From the cell containing the given text, extract its center point as [x, y] coordinate. 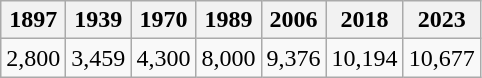
10,677 [442, 58]
10,194 [364, 58]
4,300 [164, 58]
9,376 [294, 58]
2018 [364, 20]
2023 [442, 20]
2006 [294, 20]
1897 [34, 20]
2,800 [34, 58]
3,459 [98, 58]
1989 [228, 20]
1970 [164, 20]
1939 [98, 20]
8,000 [228, 58]
